Provide the (X, Y) coordinate of the cell's center where the given text is located.  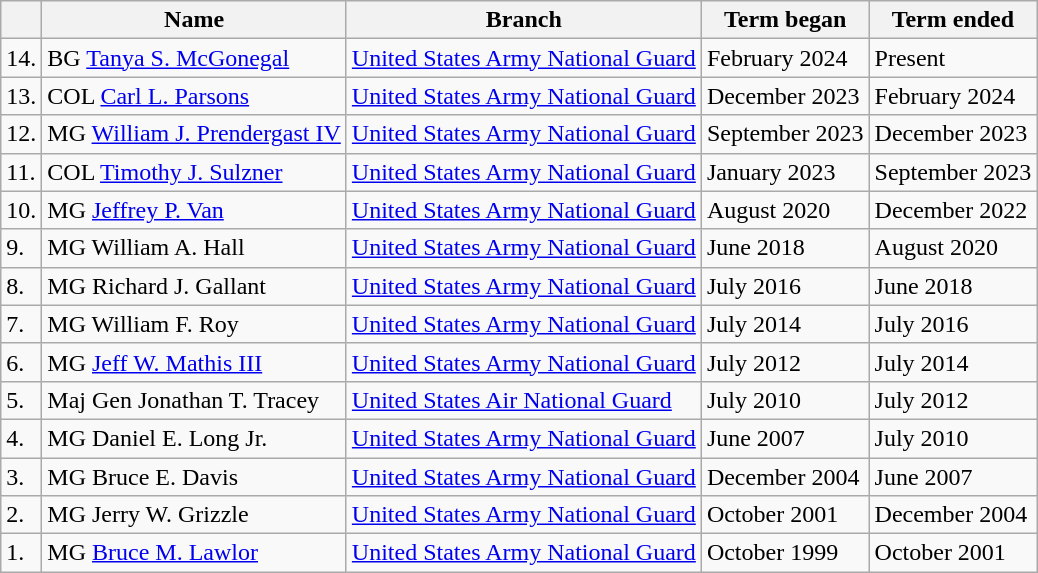
MG Daniel E. Long Jr. (194, 438)
January 2023 (785, 172)
MG William J. Prendergast IV (194, 134)
2. (22, 515)
October 1999 (785, 553)
MG William F. Roy (194, 324)
10. (22, 210)
COL Carl L. Parsons (194, 96)
United States Air National Guard (524, 400)
MG William A. Hall (194, 248)
Maj Gen Jonathan T. Tracey (194, 400)
Term ended (953, 20)
8. (22, 286)
MG Jerry W. Grizzle (194, 515)
MG Richard J. Gallant (194, 286)
11. (22, 172)
9. (22, 248)
14. (22, 58)
5. (22, 400)
Present (953, 58)
MG Jeffrey P. Van (194, 210)
December 2022 (953, 210)
MG Jeff W. Mathis III (194, 362)
COL Timothy J. Sulzner (194, 172)
MG Bruce M. Lawlor (194, 553)
6. (22, 362)
MG Bruce E. Davis (194, 477)
4. (22, 438)
Name (194, 20)
7. (22, 324)
3. (22, 477)
12. (22, 134)
BG Tanya S. McGonegal (194, 58)
Branch (524, 20)
Term began (785, 20)
13. (22, 96)
1. (22, 553)
